From the cell containing the given text, extract its center point as [x, y] coordinate. 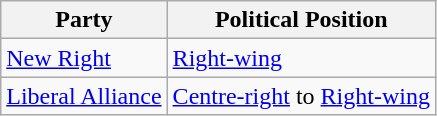
Centre-right to Right-wing [301, 96]
Party [84, 20]
Liberal Alliance [84, 96]
Right-wing [301, 58]
Political Position [301, 20]
New Right [84, 58]
